Find where the given text appears and provide that cell's center as (X, Y) coordinate. 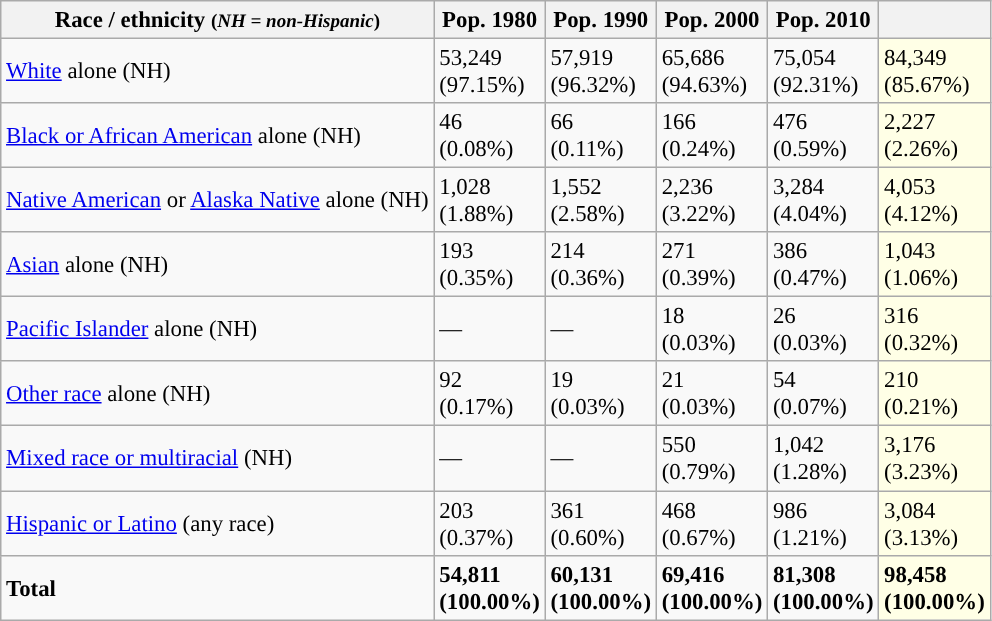
3,084(3.13%) (934, 524)
60,131(100.00%) (600, 588)
Pop. 2010 (824, 20)
75,054(92.31%) (824, 72)
Black or African American alone (NH) (218, 136)
Pop. 1980 (490, 20)
Asian alone (NH) (218, 264)
Other race alone (NH) (218, 394)
46(0.08%) (490, 136)
Total (218, 588)
Pop. 1990 (600, 20)
386(0.47%) (824, 264)
271(0.39%) (712, 264)
54(0.07%) (824, 394)
1,042(1.28%) (824, 458)
19(0.03%) (600, 394)
166(0.24%) (712, 136)
81,308(100.00%) (824, 588)
1,028(1.88%) (490, 200)
193(0.35%) (490, 264)
54,811(100.00%) (490, 588)
21(0.03%) (712, 394)
White alone (NH) (218, 72)
92(0.17%) (490, 394)
2,236(3.22%) (712, 200)
Native American or Alaska Native alone (NH) (218, 200)
316(0.32%) (934, 330)
210(0.21%) (934, 394)
66(0.11%) (600, 136)
98,458(100.00%) (934, 588)
Mixed race or multiracial (NH) (218, 458)
4,053(4.12%) (934, 200)
1,043(1.06%) (934, 264)
468(0.67%) (712, 524)
550(0.79%) (712, 458)
214(0.36%) (600, 264)
84,349(85.67%) (934, 72)
1,552(2.58%) (600, 200)
Hispanic or Latino (any race) (218, 524)
361(0.60%) (600, 524)
57,919(96.32%) (600, 72)
3,176(3.23%) (934, 458)
26(0.03%) (824, 330)
986(1.21%) (824, 524)
65,686(94.63%) (712, 72)
Pop. 2000 (712, 20)
203(0.37%) (490, 524)
69,416(100.00%) (712, 588)
476(0.59%) (824, 136)
Race / ethnicity (NH = non-Hispanic) (218, 20)
2,227(2.26%) (934, 136)
3,284(4.04%) (824, 200)
18(0.03%) (712, 330)
Pacific Islander alone (NH) (218, 330)
53,249(97.15%) (490, 72)
